Identify which cell holds the provided text, then report its (x, y) central coordinate. 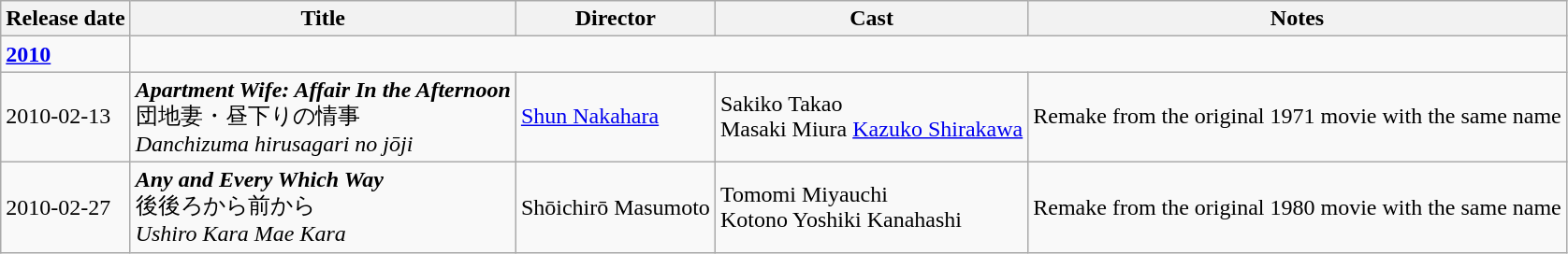
2010-02-13 (65, 118)
Remake from the original 1980 movie with the same name (1298, 207)
Notes (1298, 19)
Apartment Wife: Affair In the Afternoon団地妻・昼下りの情事Danchizuma hirusagari no jōji (323, 118)
Tomomi MiyauchiKotono Yoshiki Kanahashi (871, 207)
2010-02-27 (65, 207)
Director (616, 19)
Title (323, 19)
Any and Every Which Way後後ろから前からUshiro Kara Mae Kara (323, 207)
Release date (65, 19)
Cast (871, 19)
Shun Nakahara (616, 118)
Shōichirō Masumoto (616, 207)
Remake from the original 1971 movie with the same name (1298, 118)
Sakiko TakaoMasaki Miura Kazuko Shirakawa (871, 118)
2010 (65, 54)
